Return the [x, y] coordinate for the center point of the cell that contains the specified text.  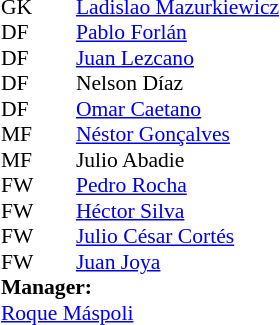
Julio César Cortés [178, 237]
Omar Caetano [178, 109]
Pedro Rocha [178, 185]
Julio Abadie [178, 160]
Nelson Díaz [178, 83]
Pablo Forlán [178, 33]
Héctor Silva [178, 211]
Juan Joya [178, 262]
Manager: [140, 287]
Néstor Gonçalves [178, 135]
Juan Lezcano [178, 58]
